Detect which cell encompasses the target text, then output its (X, Y) center coordinate. 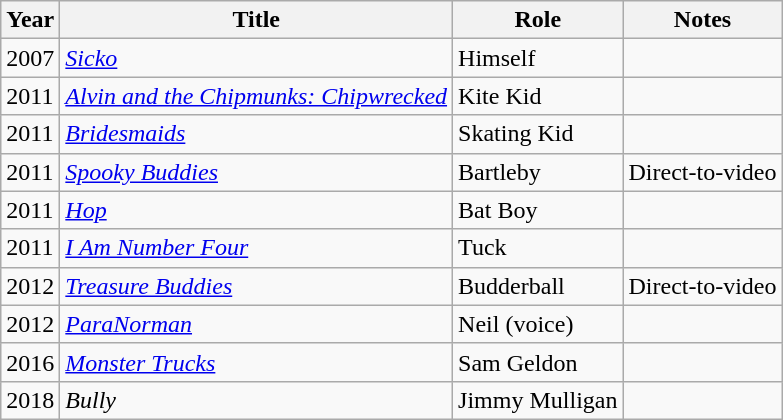
Role (538, 20)
Budderball (538, 286)
Monster Trucks (256, 362)
2016 (30, 362)
ParaNorman (256, 324)
Sicko (256, 58)
Bridesmaids (256, 134)
Hop (256, 210)
Bat Boy (538, 210)
Year (30, 20)
Kite Kid (538, 96)
I Am Number Four (256, 248)
Title (256, 20)
2018 (30, 400)
Himself (538, 58)
Treasure Buddies (256, 286)
Tuck (538, 248)
Skating Kid (538, 134)
Notes (702, 20)
Bully (256, 400)
Alvin and the Chipmunks: Chipwrecked (256, 96)
Sam Geldon (538, 362)
Spooky Buddies (256, 172)
Jimmy Mulligan (538, 400)
Bartleby (538, 172)
Neil (voice) (538, 324)
2007 (30, 58)
